Search for the cell housing the specified text and yield its (x, y) center coordinate. 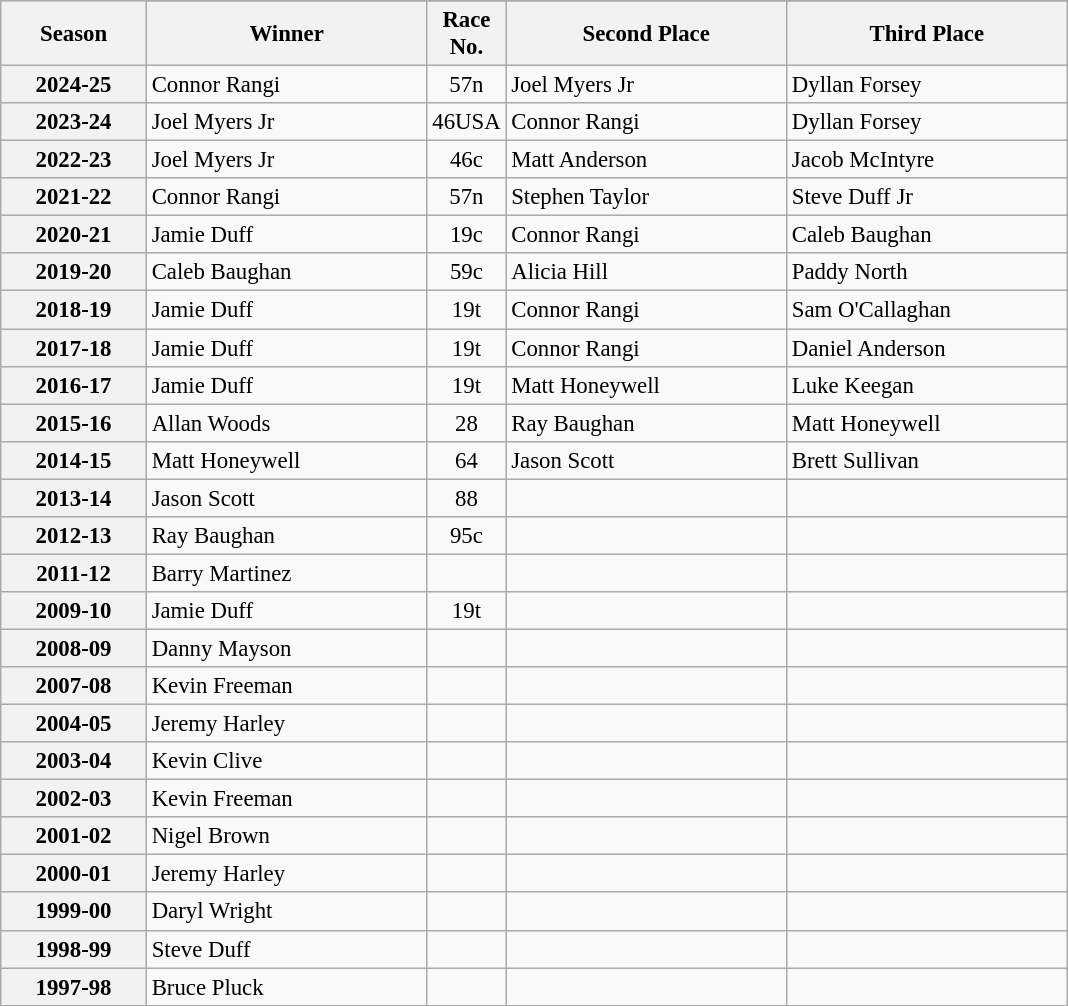
2022-23 (74, 160)
Barry Martinez (286, 573)
2015-16 (74, 423)
2014-15 (74, 460)
Stephen Taylor (646, 197)
Jacob McIntyre (926, 160)
Race No. (466, 34)
1999-00 (74, 912)
2023-24 (74, 122)
Matt Anderson (646, 160)
2017-18 (74, 348)
Brett Sullivan (926, 460)
2004-05 (74, 724)
2019-20 (74, 273)
2016-17 (74, 385)
Sam O'Callaghan (926, 310)
28 (466, 423)
2013-14 (74, 498)
2000-01 (74, 874)
2003-04 (74, 761)
19c (466, 235)
2002-03 (74, 799)
64 (466, 460)
Luke Keegan (926, 385)
2024-25 (74, 85)
2021-22 (74, 197)
Allan Woods (286, 423)
Daryl Wright (286, 912)
2001-02 (74, 836)
Bruce Pluck (286, 987)
2018-19 (74, 310)
Alicia Hill (646, 273)
Steve Duff (286, 949)
95c (466, 536)
Daniel Anderson (926, 348)
2020-21 (74, 235)
59c (466, 273)
Third Place (926, 34)
Paddy North (926, 273)
46USA (466, 122)
46c (466, 160)
2011-12 (74, 573)
2008-09 (74, 648)
Kevin Clive (286, 761)
88 (466, 498)
Winner (286, 34)
2012-13 (74, 536)
Nigel Brown (286, 836)
1997-98 (74, 987)
Second Place (646, 34)
2007-08 (74, 686)
2009-10 (74, 611)
Steve Duff Jr (926, 197)
Season (74, 34)
Danny Mayson (286, 648)
1998-99 (74, 949)
